Extract the (x, y) coordinate from the center of the cell holding the provided text.  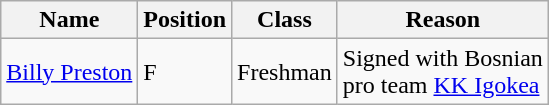
Reason (442, 20)
Freshman (285, 72)
Position (185, 20)
Name (70, 20)
Billy Preston (70, 72)
F (185, 72)
Class (285, 20)
Signed with Bosnianpro team KK Igokea (442, 72)
